From the cell containing the given text, extract its center point as [X, Y] coordinate. 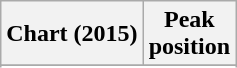
Chart (2015) [72, 34]
Peakposition [189, 34]
